Output the (X, Y) coordinate of the center of the cell containing the given text.  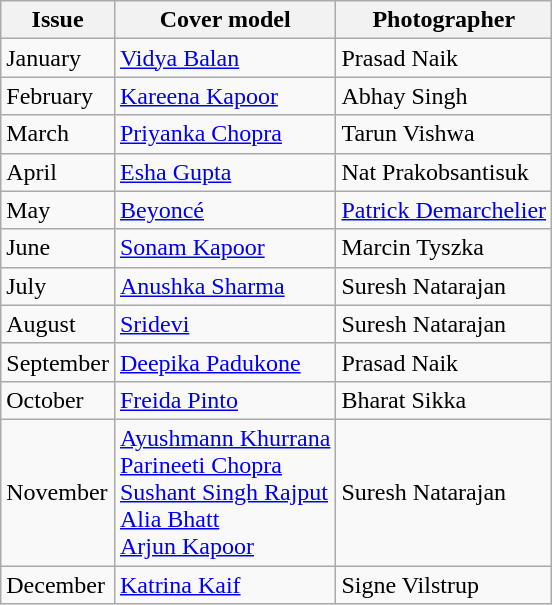
Nat Prakobsantisuk (444, 172)
Patrick Demarchelier (444, 210)
Katrina Kaif (224, 585)
March (58, 134)
Marcin Tyszka (444, 248)
August (58, 324)
Bharat Sikka (444, 400)
Sridevi (224, 324)
Vidya Balan (224, 58)
June (58, 248)
February (58, 96)
October (58, 400)
May (58, 210)
September (58, 362)
Anushka Sharma (224, 286)
Tarun Vishwa (444, 134)
Sonam Kapoor (224, 248)
July (58, 286)
December (58, 585)
Kareena Kapoor (224, 96)
Ayushmann KhurranaParineeti ChopraSushant Singh RajputAlia BhattArjun Kapoor (224, 492)
January (58, 58)
Issue (58, 20)
Cover model (224, 20)
Priyanka Chopra (224, 134)
Photographer (444, 20)
Deepika Padukone (224, 362)
Beyoncé (224, 210)
Signe Vilstrup (444, 585)
November (58, 492)
Abhay Singh (444, 96)
Freida Pinto (224, 400)
April (58, 172)
Esha Gupta (224, 172)
